Return the (x, y) coordinate for the center point of the cell that contains the specified text.  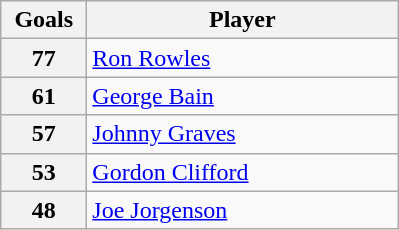
53 (44, 172)
48 (44, 210)
Ron Rowles (242, 58)
Johnny Graves (242, 134)
George Bain (242, 96)
77 (44, 58)
Goals (44, 20)
Player (242, 20)
Gordon Clifford (242, 172)
61 (44, 96)
Joe Jorgenson (242, 210)
57 (44, 134)
